Capture the cell that displays the provided text and extract its [X, Y] central coordinate. 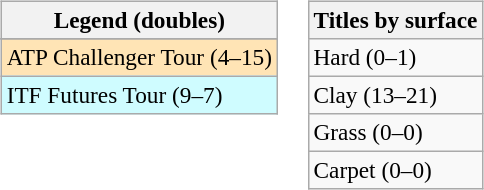
Carpet (0–0) [396, 171]
Legend (doubles) [139, 20]
ATP Challenger Tour (4–15) [139, 57]
Clay (13–21) [396, 95]
Hard (0–1) [396, 57]
ITF Futures Tour (9–7) [139, 95]
Titles by surface [396, 20]
Grass (0–0) [396, 133]
